Locate the cell with the specified text and output its [x, y] center coordinate. 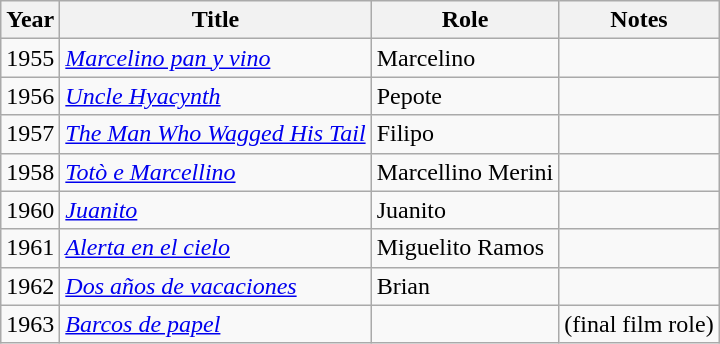
Pepote [465, 96]
1958 [30, 172]
1956 [30, 96]
1955 [30, 58]
(final film role) [639, 324]
Uncle Hyacynth [216, 96]
Dos años de vacaciones [216, 286]
Marcelino [465, 58]
1963 [30, 324]
Barcos de papel [216, 324]
1960 [30, 210]
The Man Who Wagged His Tail [216, 134]
Alerta en el cielo [216, 248]
Year [30, 20]
1961 [30, 248]
1962 [30, 286]
Filipo [465, 134]
Role [465, 20]
Brian [465, 286]
Totò e Marcellino [216, 172]
Title [216, 20]
Notes [639, 20]
Miguelito Ramos [465, 248]
Marcellino Merini [465, 172]
Marcelino pan y vino [216, 58]
1957 [30, 134]
